Pinpoint the cell where the given text exists, returning its (x, y) midpoint coordinate. 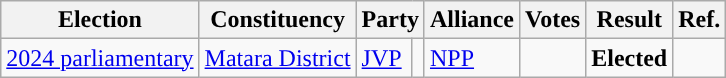
Constituency (278, 20)
2024 parliamentary (100, 58)
Ref. (700, 20)
Elected (630, 58)
Result (630, 20)
Alliance (472, 20)
Votes (553, 20)
Matara District (278, 58)
Election (100, 20)
JVP (384, 58)
NPP (472, 58)
Party (390, 20)
